Determine the (x, y) coordinate at the center of the cell enclosing the given text.  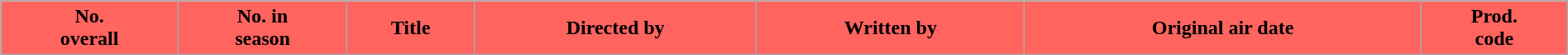
Written by (891, 28)
Directed by (615, 28)
Original air date (1223, 28)
Title (411, 28)
No.overall (89, 28)
Prod.code (1494, 28)
No. inseason (262, 28)
